For the text-containing cell, return its midpoint in [x, y] coordinate format. 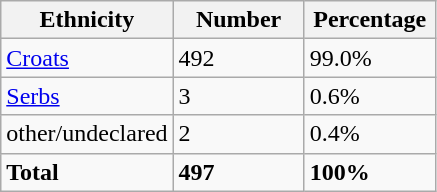
0.4% [370, 134]
Number [238, 20]
other/undeclared [87, 134]
Serbs [87, 96]
Croats [87, 58]
Ethnicity [87, 20]
Total [87, 172]
492 [238, 58]
Percentage [370, 20]
2 [238, 134]
0.6% [370, 96]
100% [370, 172]
3 [238, 96]
99.0% [370, 58]
497 [238, 172]
